Detect which cell encompasses the target text, then output its (X, Y) center coordinate. 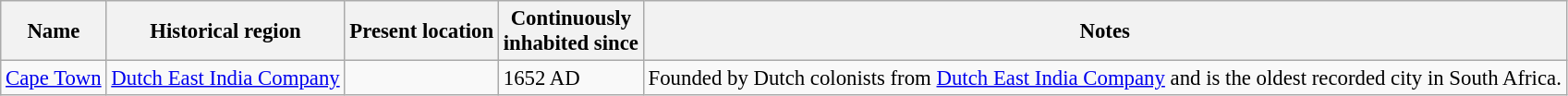
Name (54, 31)
Cape Town (54, 78)
Continuouslyinhabited since (571, 31)
Dutch East India Company (225, 78)
Notes (1105, 31)
Founded by Dutch colonists from Dutch East India Company and is the oldest recorded city in South Africa. (1105, 78)
Historical region (225, 31)
1652 AD (571, 78)
Present location (421, 31)
